Output the (x, y) coordinate of the center of the cell containing the given text.  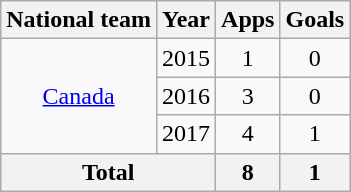
2015 (186, 58)
2017 (186, 134)
Goals (315, 20)
2016 (186, 96)
Apps (248, 20)
3 (248, 96)
Canada (79, 96)
Total (108, 172)
8 (248, 172)
National team (79, 20)
Year (186, 20)
4 (248, 134)
